Return [X, Y] of the center of cell containing provided text 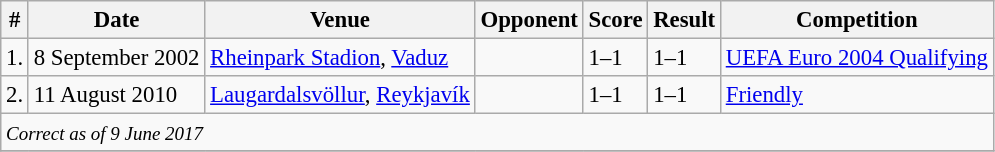
1. [15, 58]
Competition [856, 20]
# [15, 20]
Score [616, 20]
8 September 2002 [116, 58]
2. [15, 95]
Opponent [529, 20]
Friendly [856, 95]
UEFA Euro 2004 Qualifying [856, 58]
Result [684, 20]
Date [116, 20]
11 August 2010 [116, 95]
Correct as of 9 June 2017 [497, 133]
Venue [340, 20]
Rheinpark Stadion, Vaduz [340, 58]
Laugardalsvöllur, Reykjavík [340, 95]
